Scan for the cell matching the given text and deliver its [x, y] coordinate at center. 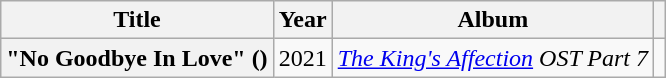
The King's Affection OST Part 7 [492, 58]
Year [302, 20]
Title [137, 20]
2021 [302, 58]
"No Goodbye In Love" () [137, 58]
Album [492, 20]
